Return the [X, Y] coordinate for the center point of the cell that contains the specified text.  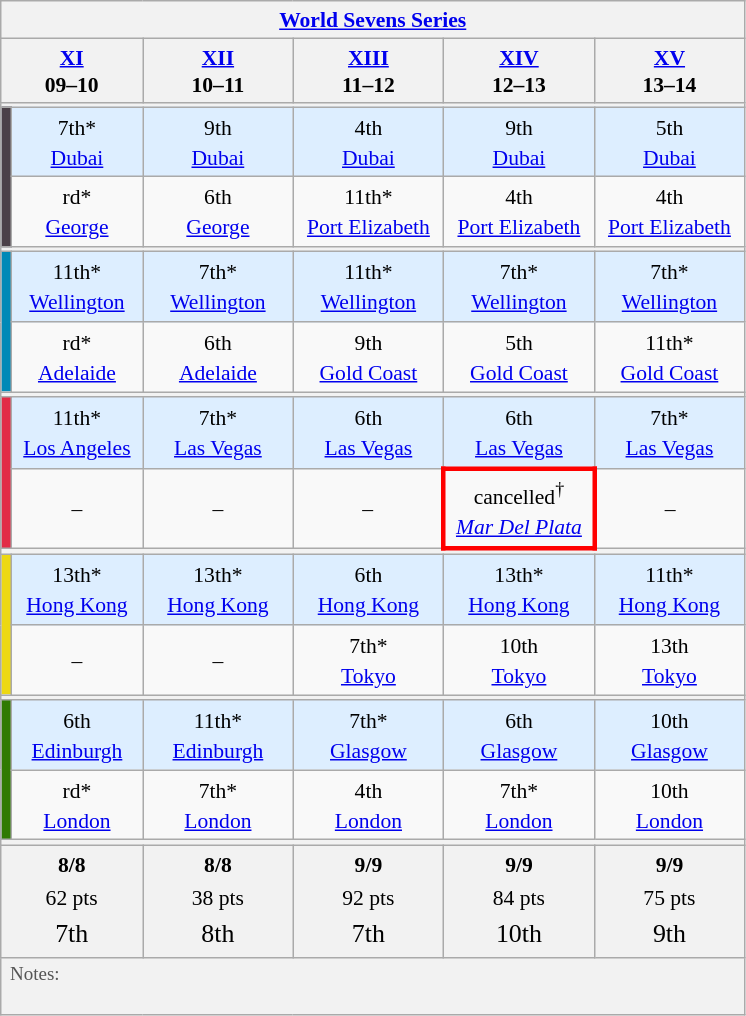
6th Hong Kong [368, 590]
13th Tokyo [670, 660]
11th* Edinburgh [218, 735]
XII10–11 [218, 70]
XIII11–12 [368, 70]
11th* Port Elizabeth [368, 212]
6th Adelaide [218, 357]
XIV12–13 [520, 70]
11th* Gold Coast [670, 357]
9/9 92 pts 7th [368, 902]
4th Dubai [368, 142]
8/8 62 pts7th [72, 902]
5th Gold Coast [520, 357]
7th* Glasgow [368, 735]
World Sevens Series [373, 20]
5th Dubai [670, 142]
XV13–14 [670, 70]
rd* London [76, 805]
7th* Dubai [76, 142]
9th Gold Coast [368, 357]
11th* Hong Kong [670, 590]
7th* Tokyo [368, 660]
6th George [218, 212]
4th London [368, 805]
8/8 38 pts 8th [218, 902]
rd* Adelaide [76, 357]
9/9 84 pts 10th [520, 902]
Notes: [373, 988]
cancelled† Mar Del Plata [520, 509]
6th Edinburgh [76, 735]
10th Glasgow [670, 735]
10th London [670, 805]
rd* George [76, 212]
10th Tokyo [520, 660]
11th* Los Angeles [76, 433]
9/9 75 pts 9th [670, 902]
6th Glasgow [520, 735]
XI09–10 [72, 70]
